Pinpoint the cell where the given text exists, returning its [X, Y] midpoint coordinate. 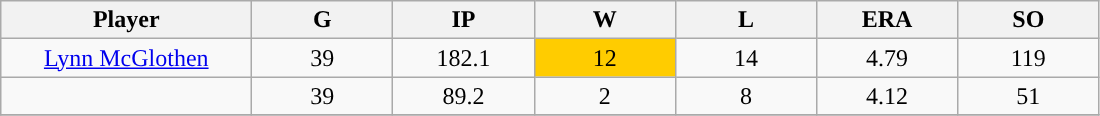
2 [604, 96]
14 [746, 58]
12 [604, 58]
182.1 [464, 58]
4.12 [886, 96]
Lynn McGlothen [126, 58]
Player [126, 20]
8 [746, 96]
L [746, 20]
51 [1028, 96]
IP [464, 20]
SO [1028, 20]
ERA [886, 20]
119 [1028, 58]
G [322, 20]
W [604, 20]
89.2 [464, 96]
4.79 [886, 58]
